Search for the cell housing the specified text and yield its (x, y) center coordinate. 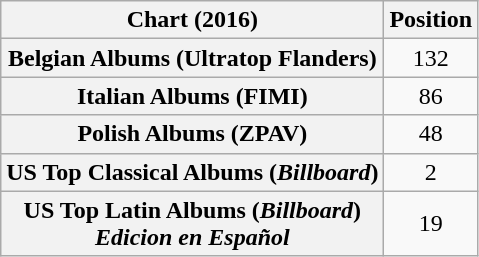
86 (431, 96)
Chart (2016) (192, 20)
2 (431, 172)
Position (431, 20)
US Top Latin Albums (Billboard)Edicion en Español (192, 224)
Polish Albums (ZPAV) (192, 134)
Italian Albums (FIMI) (192, 96)
US Top Classical Albums (Billboard) (192, 172)
132 (431, 58)
19 (431, 224)
Belgian Albums (Ultratop Flanders) (192, 58)
48 (431, 134)
